Identify which cell holds the provided text, then report its (X, Y) central coordinate. 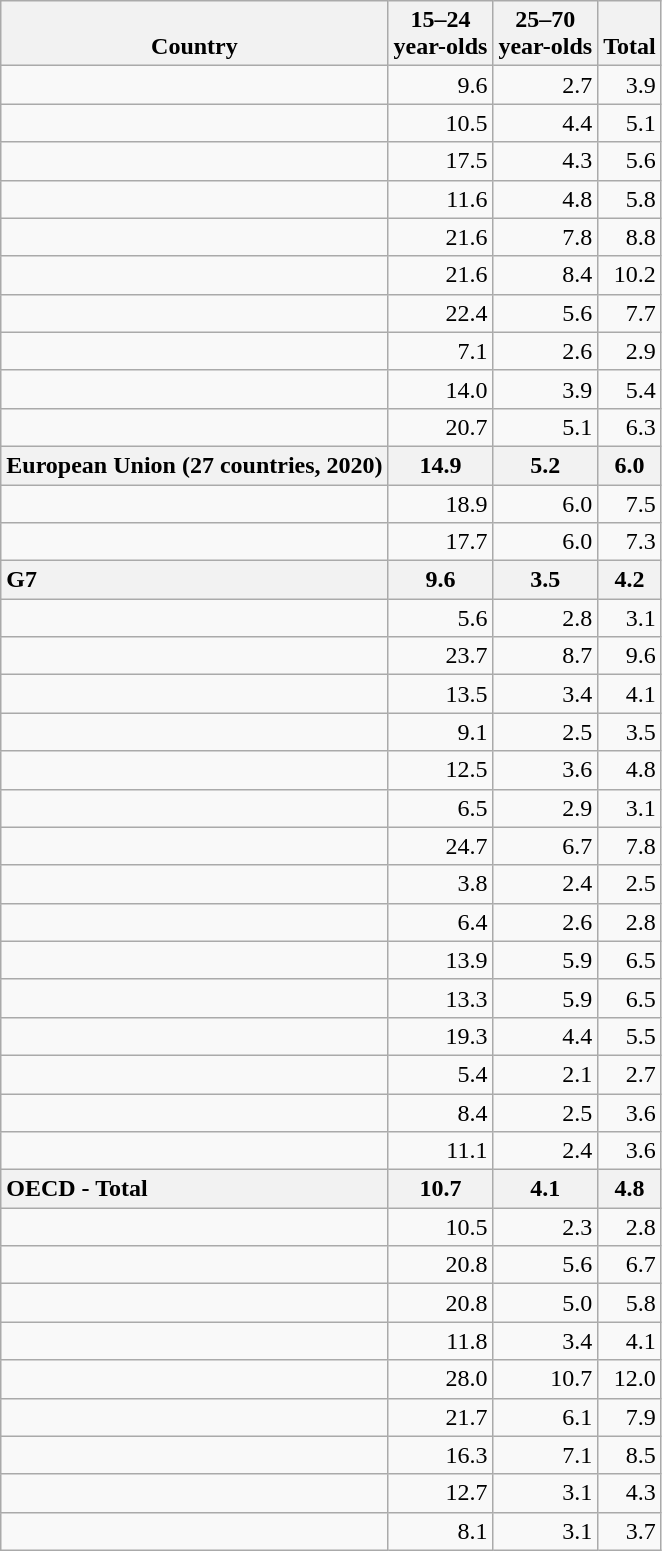
13.9 (440, 960)
5.0 (546, 1303)
21.7 (440, 1417)
4.2 (630, 580)
3.7 (630, 1531)
7.3 (630, 542)
7.5 (630, 503)
8.7 (546, 656)
12.0 (630, 1379)
8.5 (630, 1455)
13.5 (440, 694)
11.6 (440, 199)
22.4 (440, 313)
9.1 (440, 732)
8.1 (440, 1531)
16.3 (440, 1455)
17.5 (440, 161)
3.8 (440, 884)
2.3 (546, 1227)
13.3 (440, 998)
5.5 (630, 1036)
OECD - Total (194, 1189)
G7 (194, 580)
23.7 (440, 656)
2.1 (546, 1074)
6.1 (546, 1417)
5.2 (546, 465)
6.3 (630, 427)
24.7 (440, 846)
12.7 (440, 1493)
18.9 (440, 503)
European Union (27 countries, 2020) (194, 465)
25–70year-olds (546, 34)
14.0 (440, 389)
11.1 (440, 1151)
8.8 (630, 237)
11.8 (440, 1341)
12.5 (440, 770)
28.0 (440, 1379)
7.7 (630, 313)
20.7 (440, 427)
15–24year-olds (440, 34)
Total (630, 34)
10.2 (630, 275)
19.3 (440, 1036)
Country (194, 34)
17.7 (440, 542)
6.4 (440, 922)
7.9 (630, 1417)
14.9 (440, 465)
